Output the (x, y) coordinate of the center of the cell containing the given text.  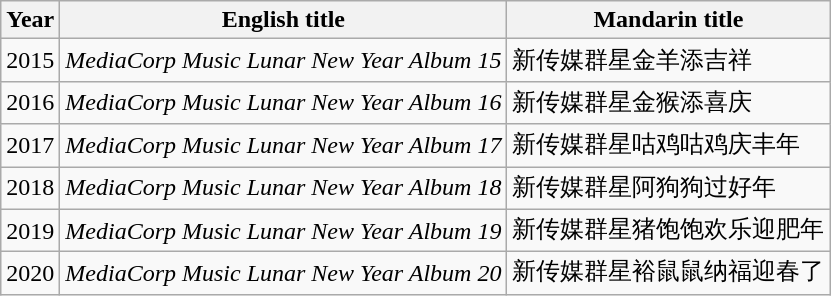
2018 (30, 188)
MediaCorp Music Lunar New Year Album 16 (284, 102)
2020 (30, 274)
新传媒群星咕鸡咕鸡庆丰年 (668, 146)
MediaCorp Music Lunar New Year Album 17 (284, 146)
2019 (30, 230)
新传媒群星金猴添喜庆 (668, 102)
MediaCorp Music Lunar New Year Album 18 (284, 188)
Year (30, 20)
新传媒群星阿狗狗过好年 (668, 188)
新传媒群星猪饱饱欢乐迎肥年 (668, 230)
新传媒群星裕鼠鼠纳福迎春了 (668, 274)
MediaCorp Music Lunar New Year Album 19 (284, 230)
English title (284, 20)
Mandarin title (668, 20)
MediaCorp Music Lunar New Year Album 20 (284, 274)
新传媒群星金羊添吉祥 (668, 60)
MediaCorp Music Lunar New Year Album 15 (284, 60)
2017 (30, 146)
2016 (30, 102)
2015 (30, 60)
